Search for the cell housing the specified text and yield its [x, y] center coordinate. 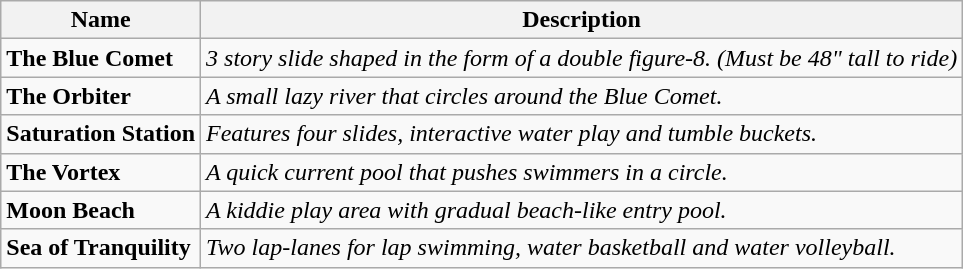
The Orbiter [101, 96]
Sea of Tranquility [101, 248]
Moon Beach [101, 210]
A kiddie play area with gradual beach-like entry pool. [582, 210]
Two lap-lanes for lap swimming, water basketball and water volleyball. [582, 248]
A small lazy river that circles around the Blue Comet. [582, 96]
Description [582, 20]
The Blue Comet [101, 58]
3 story slide shaped in the form of a double figure-8. (Must be 48" tall to ride) [582, 58]
A quick current pool that pushes swimmers in a circle. [582, 172]
Saturation Station [101, 134]
Name [101, 20]
The Vortex [101, 172]
Features four slides, interactive water play and tumble buckets. [582, 134]
